From the cell containing the given text, extract its center point as (x, y) coordinate. 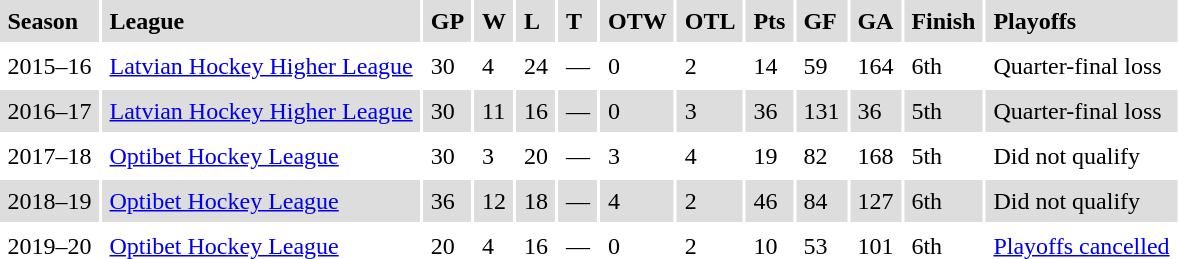
Season (50, 21)
14 (770, 66)
L (536, 21)
2017–18 (50, 156)
T (578, 21)
11 (494, 111)
GF (822, 21)
20 (536, 156)
OTL (710, 21)
16 (536, 111)
59 (822, 66)
84 (822, 201)
46 (770, 201)
82 (822, 156)
24 (536, 66)
127 (876, 201)
OTW (638, 21)
Finish (944, 21)
2016–17 (50, 111)
W (494, 21)
18 (536, 201)
164 (876, 66)
2018–19 (50, 201)
GP (447, 21)
League (261, 21)
19 (770, 156)
Pts (770, 21)
GA (876, 21)
2015–16 (50, 66)
168 (876, 156)
12 (494, 201)
131 (822, 111)
Playoffs (1082, 21)
